Locate the cell with the specified text and output its (x, y) center coordinate. 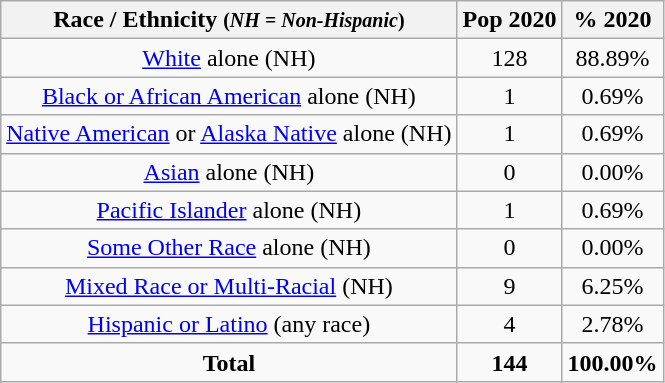
6.25% (612, 286)
Race / Ethnicity (NH = Non-Hispanic) (229, 20)
White alone (NH) (229, 58)
Total (229, 362)
Black or African American alone (NH) (229, 96)
Pop 2020 (510, 20)
4 (510, 324)
Hispanic or Latino (any race) (229, 324)
Asian alone (NH) (229, 172)
Native American or Alaska Native alone (NH) (229, 134)
Mixed Race or Multi-Racial (NH) (229, 286)
128 (510, 58)
% 2020 (612, 20)
Some Other Race alone (NH) (229, 248)
2.78% (612, 324)
88.89% (612, 58)
Pacific Islander alone (NH) (229, 210)
144 (510, 362)
100.00% (612, 362)
9 (510, 286)
